Identify which cell holds the provided text, then report its [x, y] central coordinate. 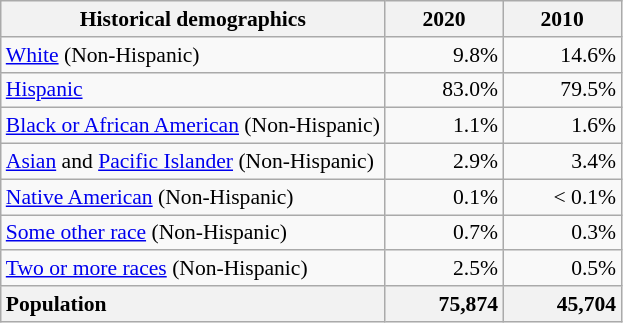
45,704 [562, 304]
3.4% [562, 162]
9.8% [444, 55]
2020 [444, 19]
Some other race (Non-Hispanic) [193, 233]
0.5% [562, 269]
0.7% [444, 233]
2.5% [444, 269]
79.5% [562, 90]
14.6% [562, 55]
Hispanic [193, 90]
2010 [562, 19]
Black or African American (Non-Hispanic) [193, 126]
< 0.1% [562, 197]
White (Non-Hispanic) [193, 55]
0.1% [444, 197]
Population [193, 304]
Historical demographics [193, 19]
Asian and Pacific Islander (Non-Hispanic) [193, 162]
1.6% [562, 126]
2.9% [444, 162]
0.3% [562, 233]
Native American (Non-Hispanic) [193, 197]
1.1% [444, 126]
83.0% [444, 90]
75,874 [444, 304]
Two or more races (Non-Hispanic) [193, 269]
